Search for the cell housing the specified text and yield its (x, y) center coordinate. 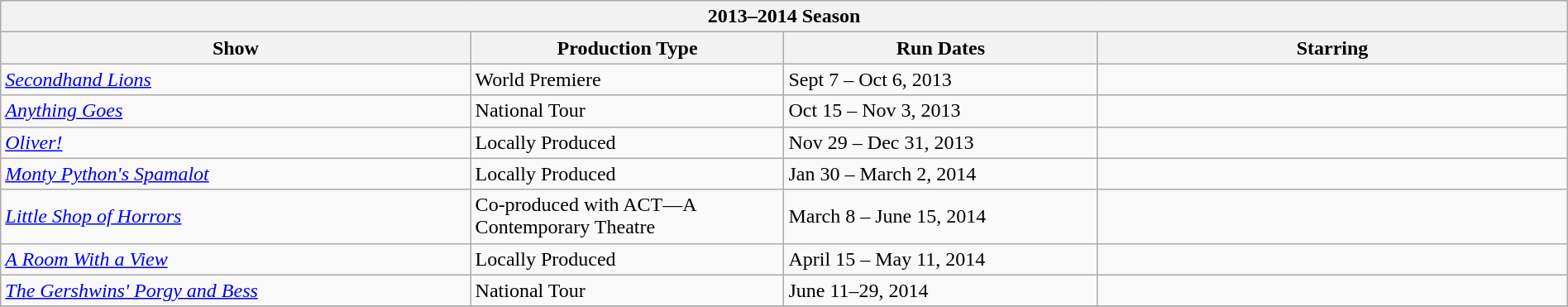
Sept 7 – Oct 6, 2013 (941, 79)
Oliver! (236, 142)
Secondhand Lions (236, 79)
Little Shop of Horrors (236, 217)
Oct 15 – Nov 3, 2013 (941, 111)
Starring (1332, 48)
Co-produced with ACT—A Contemporary Theatre (627, 217)
Production Type (627, 48)
World Premiere (627, 79)
Nov 29 – Dec 31, 2013 (941, 142)
Show (236, 48)
Jan 30 – March 2, 2014 (941, 174)
Anything Goes (236, 111)
2013–2014 Season (784, 17)
April 15 – May 11, 2014 (941, 259)
March 8 – June 15, 2014 (941, 217)
Run Dates (941, 48)
A Room With a View (236, 259)
June 11–29, 2014 (941, 290)
Monty Python's Spamalot (236, 174)
The Gershwins' Porgy and Bess (236, 290)
